Locate the cell with the specified text and output its (x, y) center coordinate. 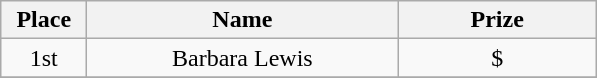
$ (498, 58)
Name (242, 20)
Barbara Lewis (242, 58)
Prize (498, 20)
1st (44, 58)
Place (44, 20)
